Extract the [x, y] coordinate from the center of the cell holding the provided text.  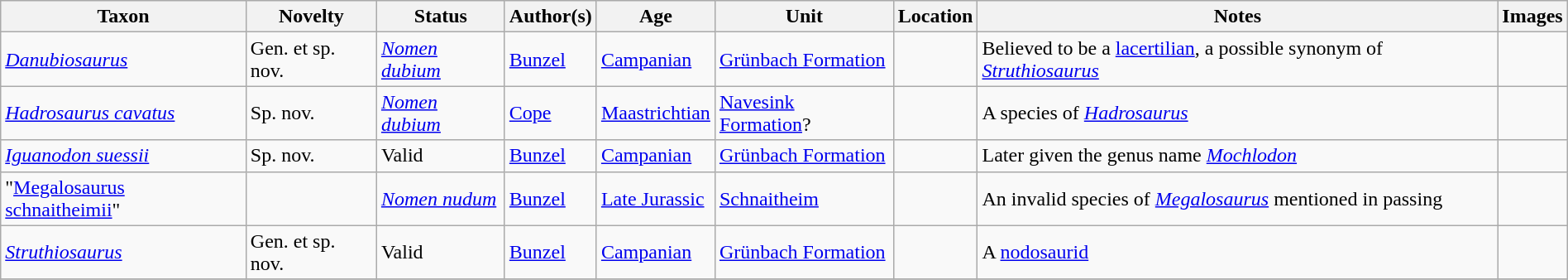
Believed to be a lacertilian, a possible synonym of Struthiosaurus [1237, 60]
Struthiosaurus [124, 252]
A species of Hadrosaurus [1237, 113]
Images [1532, 17]
Hadrosaurus cavatus [124, 113]
Maastrichtian [655, 113]
Age [655, 17]
Nomen nudum [440, 199]
Location [935, 17]
Late Jurassic [655, 199]
Later given the genus name Mochlodon [1237, 156]
Cope [551, 113]
Author(s) [551, 17]
An invalid species of Megalosaurus mentioned in passing [1237, 199]
A nodosaurid [1237, 252]
Danubiosaurus [124, 60]
Notes [1237, 17]
"Megalosaurus schnaitheimii" [124, 199]
Novelty [311, 17]
Iguanodon suessii [124, 156]
Status [440, 17]
Unit [804, 17]
Taxon [124, 17]
Navesink Formation? [804, 113]
Schnaitheim [804, 199]
